Return the (x, y) coordinate for the center point of the cell that contains the specified text.  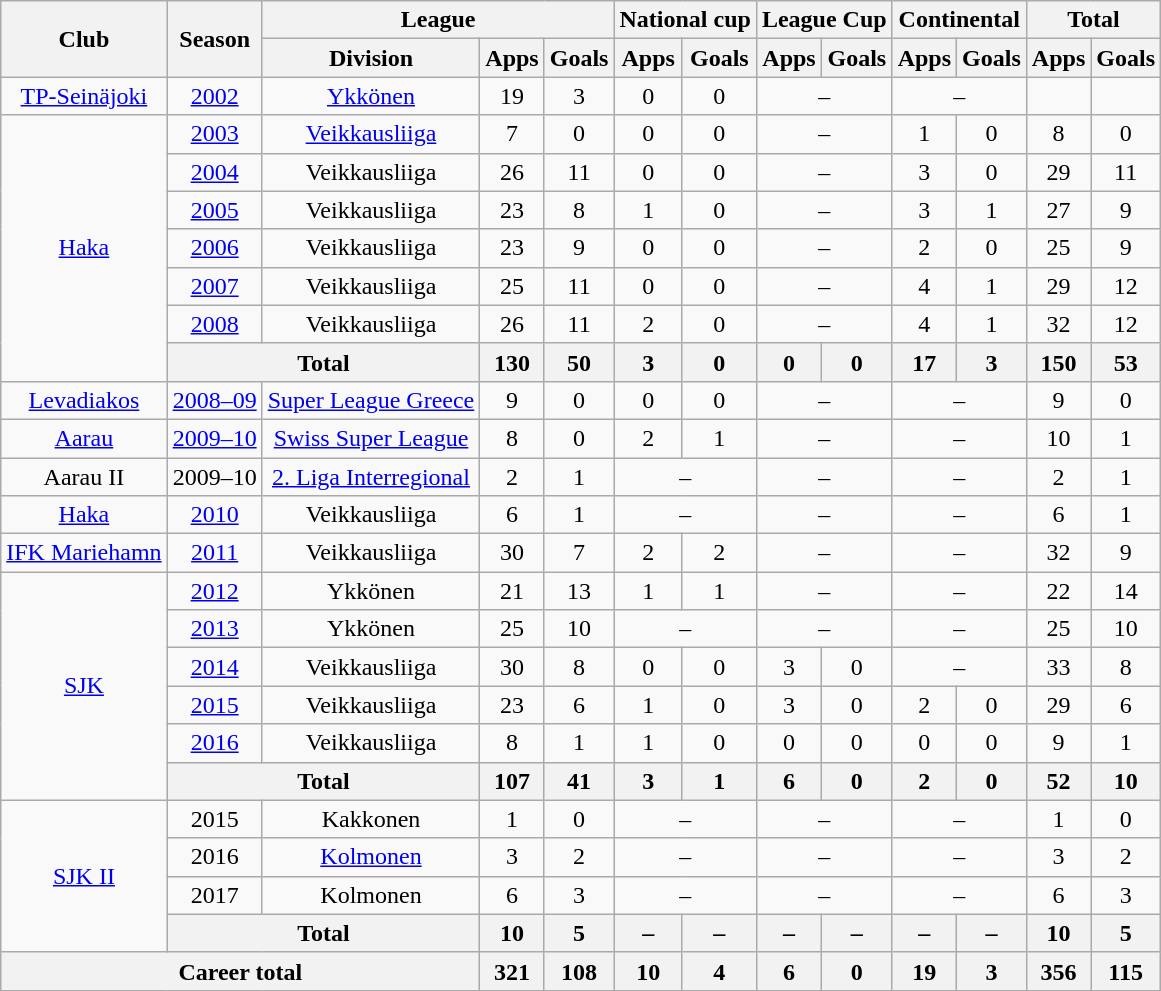
2005 (214, 210)
2004 (214, 172)
2002 (214, 96)
2013 (214, 629)
17 (924, 362)
107 (512, 781)
Club (84, 39)
Career total (240, 971)
41 (579, 781)
2007 (214, 286)
2010 (214, 515)
2008 (214, 324)
150 (1058, 362)
22 (1058, 591)
League Cup (824, 20)
2008–09 (214, 400)
14 (1126, 591)
13 (579, 591)
2006 (214, 248)
League (438, 20)
Continental (959, 20)
2017 (214, 895)
321 (512, 971)
National cup (685, 20)
IFK Mariehamn (84, 553)
Super League Greece (371, 400)
130 (512, 362)
Aarau (84, 438)
Season (214, 39)
Kakkonen (371, 819)
Levadiakos (84, 400)
27 (1058, 210)
Aarau II (84, 477)
52 (1058, 781)
TP-Seinäjoki (84, 96)
SJK II (84, 876)
Division (371, 58)
2012 (214, 591)
53 (1126, 362)
21 (512, 591)
2011 (214, 553)
115 (1126, 971)
Swiss Super League (371, 438)
356 (1058, 971)
2003 (214, 134)
2. Liga Interregional (371, 477)
50 (579, 362)
SJK (84, 686)
108 (579, 971)
33 (1058, 667)
2014 (214, 667)
